Return [X, Y] of the center of cell containing provided text 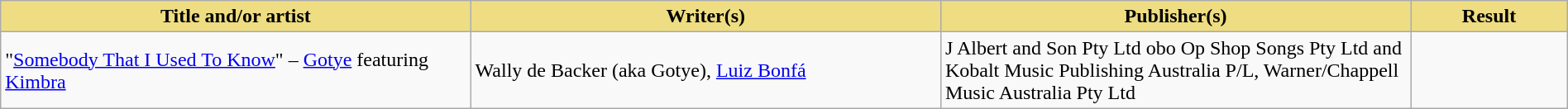
"Somebody That I Used To Know" – Gotye featuring Kimbra [236, 70]
Result [1489, 17]
J Albert and Son Pty Ltd obo Op Shop Songs Pty Ltd and Kobalt Music Publishing Australia P/L, Warner/Chappell Music Australia Pty Ltd [1175, 70]
Publisher(s) [1175, 17]
Wally de Backer (aka Gotye), Luiz Bonfá [705, 70]
Title and/or artist [236, 17]
Writer(s) [705, 17]
